Extract the (X, Y) coordinate from the center of the cell holding the provided text.  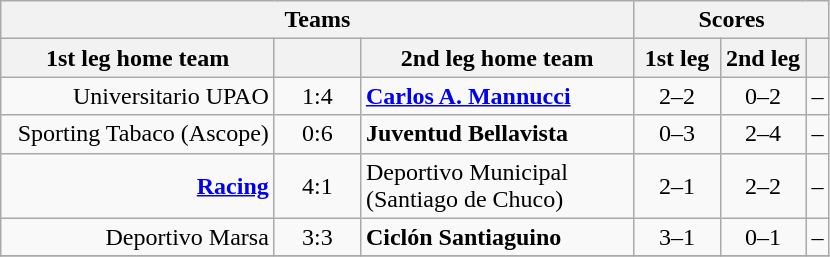
Deportivo Marsa (138, 237)
Racing (138, 186)
Teams (318, 20)
Deportivo Municipal (Santiago de Chuco) (497, 186)
0–1 (763, 237)
2nd leg (763, 58)
0:6 (317, 134)
0–2 (763, 96)
1st leg (677, 58)
Juventud Bellavista (497, 134)
Scores (732, 20)
Universitario UPAO (138, 96)
1:4 (317, 96)
3–1 (677, 237)
Carlos A. Mannucci (497, 96)
Sporting Tabaco (Ascope) (138, 134)
2–4 (763, 134)
2nd leg home team (497, 58)
1st leg home team (138, 58)
Ciclón Santiaguino (497, 237)
3:3 (317, 237)
4:1 (317, 186)
0–3 (677, 134)
2–1 (677, 186)
